Search for the cell housing the specified text and yield its [x, y] center coordinate. 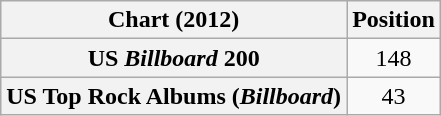
148 [394, 58]
US Billboard 200 [174, 58]
Chart (2012) [174, 20]
Position [394, 20]
US Top Rock Albums (Billboard) [174, 96]
43 [394, 96]
